Output the [x, y] coordinate of the center of the cell containing the given text.  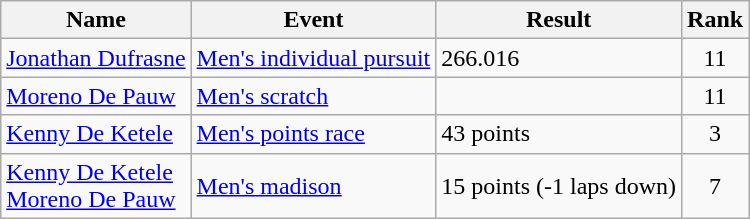
7 [716, 186]
Men's scratch [314, 96]
Men's madison [314, 186]
Result [559, 20]
3 [716, 134]
Jonathan Dufrasne [96, 58]
Rank [716, 20]
Men's individual pursuit [314, 58]
43 points [559, 134]
Event [314, 20]
Name [96, 20]
266.016 [559, 58]
Moreno De Pauw [96, 96]
Kenny De KeteleMoreno De Pauw [96, 186]
Men's points race [314, 134]
Kenny De Ketele [96, 134]
15 points (-1 laps down) [559, 186]
